Identify which cell holds the provided text, then report its (X, Y) central coordinate. 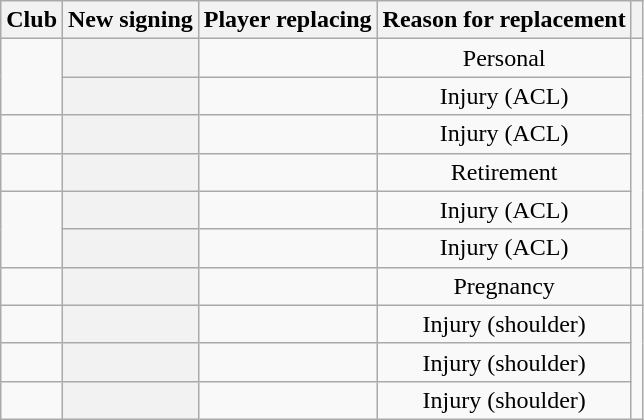
New signing (131, 20)
Personal (504, 58)
Player replacing (288, 20)
Retirement (504, 172)
Reason for replacement (504, 20)
Pregnancy (504, 286)
Club (32, 20)
